From the cell containing the given text, extract its center point as [X, Y] coordinate. 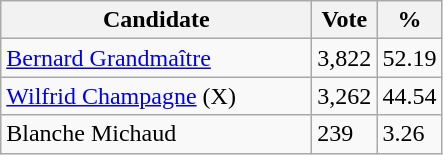
Bernard Grandmaître [156, 58]
Wilfrid Champagne (X) [156, 96]
3,262 [344, 96]
Vote [344, 20]
52.19 [410, 58]
% [410, 20]
Candidate [156, 20]
239 [344, 134]
3,822 [344, 58]
3.26 [410, 134]
Blanche Michaud [156, 134]
44.54 [410, 96]
